Detect which cell encompasses the target text, then output its [X, Y] center coordinate. 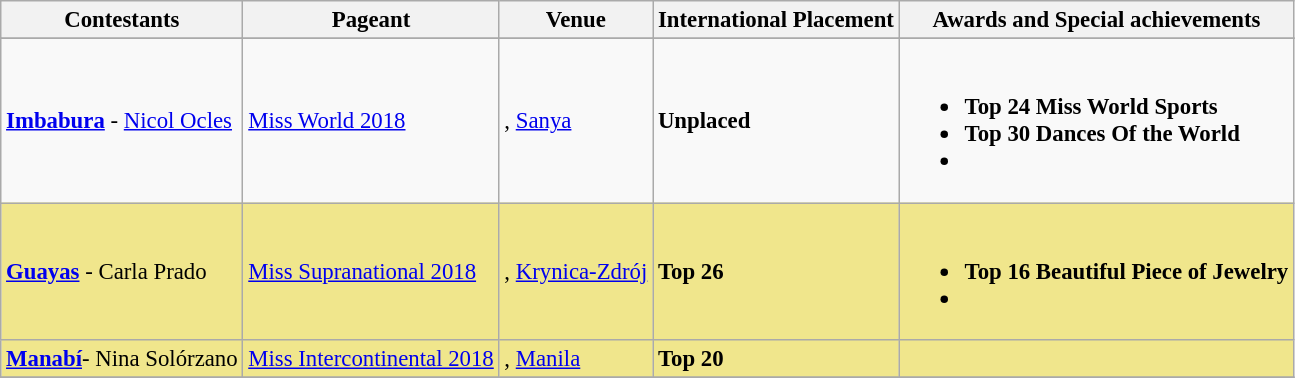
Imbabura - Nicol Ocles [122, 121]
Awards and Special achievements [1096, 20]
Unplaced [776, 121]
Top 24 Miss World SportsTop 30 Dances Of the World [1096, 121]
Pageant [371, 20]
Guayas - Carla Prado [122, 272]
Venue [576, 20]
Top 20 [776, 359]
Top 16 Beautiful Piece of Jewelry [1096, 272]
Manabí- Nina Solórzano [122, 359]
Miss World 2018 [371, 121]
Top 26 [776, 272]
, Manila [576, 359]
, Krynica-Zdrój [576, 272]
Miss Supranational 2018 [371, 272]
, Sanya [576, 121]
Miss Intercontinental 2018 [371, 359]
International Placement [776, 20]
Contestants [122, 20]
